Search for the cell housing the specified text and yield its (x, y) center coordinate. 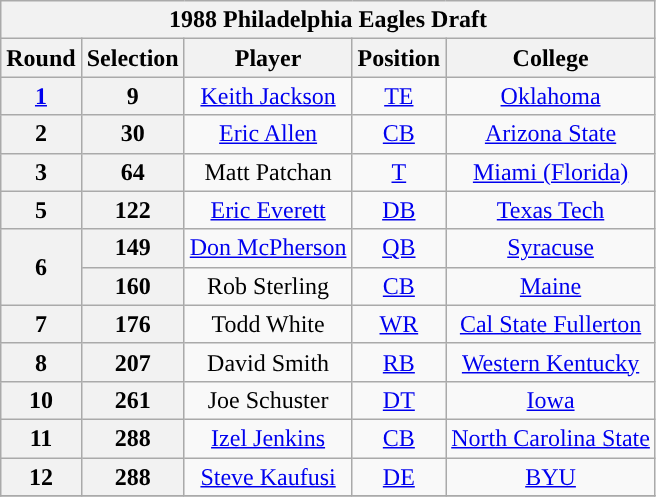
Matt Patchan (268, 172)
176 (132, 324)
DT (399, 400)
Position (399, 58)
Rob Sterling (268, 286)
149 (132, 248)
Round (41, 58)
T (399, 172)
Player (268, 58)
Western Kentucky (551, 362)
1 (41, 96)
10 (41, 400)
207 (132, 362)
Arizona State (551, 134)
8 (41, 362)
Oklahoma (551, 96)
Miami (Florida) (551, 172)
Keith Jackson (268, 96)
261 (132, 400)
6 (41, 267)
Izel Jenkins (268, 438)
3 (41, 172)
64 (132, 172)
Selection (132, 58)
Todd White (268, 324)
Don McPherson (268, 248)
1988 Philadelphia Eagles Draft (328, 20)
160 (132, 286)
Joe Schuster (268, 400)
North Carolina State (551, 438)
Iowa (551, 400)
BYU (551, 477)
9 (132, 96)
30 (132, 134)
Eric Allen (268, 134)
Eric Everett (268, 210)
Cal State Fullerton (551, 324)
TE (399, 96)
11 (41, 438)
RB (399, 362)
12 (41, 477)
WR (399, 324)
QB (399, 248)
DE (399, 477)
Texas Tech (551, 210)
DB (399, 210)
Maine (551, 286)
2 (41, 134)
5 (41, 210)
122 (132, 210)
Syracuse (551, 248)
Steve Kaufusi (268, 477)
College (551, 58)
7 (41, 324)
David Smith (268, 362)
